For the text-containing cell, return its midpoint in (X, Y) coordinate format. 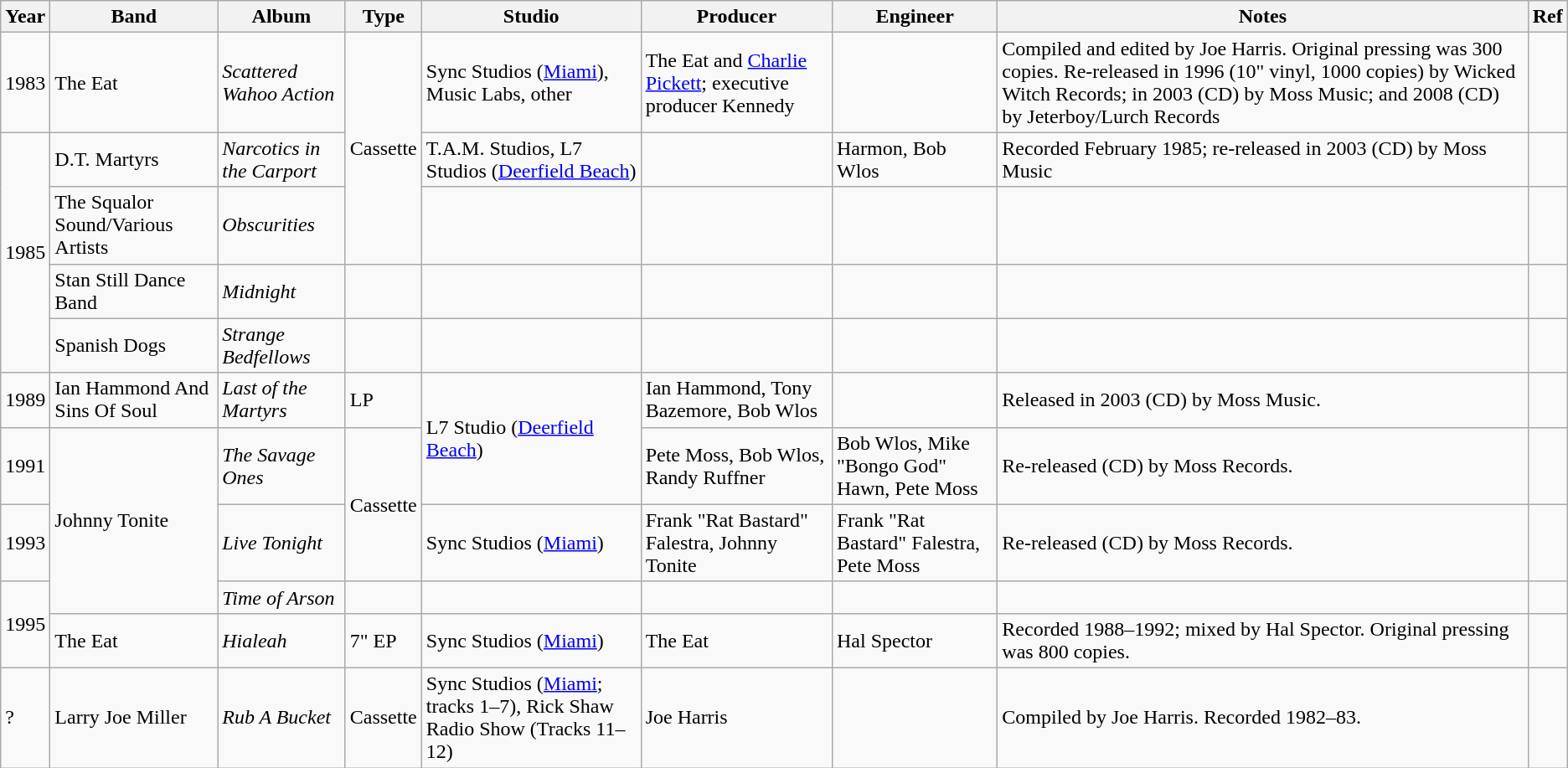
Rub A Bucket (281, 717)
D.T. Martyrs (134, 159)
Notes (1263, 17)
Bob Wlos, Mike "Bongo God" Hawn, Pete Moss (915, 466)
1995 (25, 625)
Producer (736, 17)
Compiled by Joe Harris. Recorded 1982–83. (1263, 717)
LP (384, 400)
Last of the Martyrs (281, 400)
Spanish Dogs (134, 345)
Scattered Wahoo Action (281, 82)
Time of Arson (281, 597)
Larry Joe Miller (134, 717)
7" EP (384, 640)
Harmon, Bob Wlos (915, 159)
Stan Still Dance Band (134, 291)
1993 (25, 543)
Live Tonight (281, 543)
Engineer (915, 17)
Recorded February 1985; re-released in 2003 (CD) by Moss Music (1263, 159)
The Squalor Sound/Various Artists (134, 225)
Johnny Tonite (134, 520)
1989 (25, 400)
Sync Studios (Miami), Music Labs, other (531, 82)
1983 (25, 82)
Frank "Rat Bastard" Falestra, Pete Moss (915, 543)
Studio (531, 17)
1991 (25, 466)
L7 Studio (Deerfield Beach) (531, 439)
Band (134, 17)
Hialeah (281, 640)
T.A.M. Studios, L7 Studios (Deerfield Beach) (531, 159)
Joe Harris (736, 717)
Sync Studios (Miami; tracks 1–7), Rick Shaw Radio Show (Tracks 11–12) (531, 717)
Pete Moss, Bob Wlos, Randy Ruffner (736, 466)
Year (25, 17)
Strange Bedfellows (281, 345)
The Savage Ones (281, 466)
Midnight (281, 291)
The Eat and Charlie Pickett; executive producer Kennedy (736, 82)
Frank "Rat Bastard" Falestra, Johnny Tonite (736, 543)
1985 (25, 253)
Ian Hammond And Sins Of Soul (134, 400)
Narcotics in the Carport (281, 159)
? (25, 717)
Released in 2003 (CD) by Moss Music. (1263, 400)
Ref (1548, 17)
Recorded 1988–1992; mixed by Hal Spector. Original pressing was 800 copies. (1263, 640)
Album (281, 17)
Obscurities (281, 225)
Hal Spector (915, 640)
Type (384, 17)
Ian Hammond, Tony Bazemore, Bob Wlos (736, 400)
